Find where the given text appears and provide that cell's center as [x, y] coordinate. 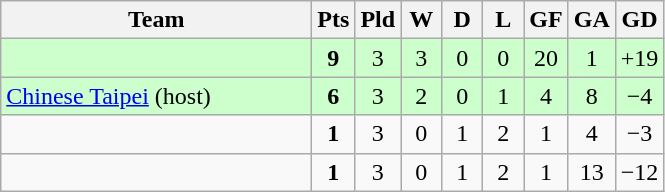
W [422, 20]
Team [156, 20]
Pts [334, 20]
Chinese Taipei (host) [156, 96]
D [462, 20]
20 [546, 58]
−4 [640, 96]
+19 [640, 58]
9 [334, 58]
L [504, 20]
GD [640, 20]
Pld [378, 20]
13 [592, 172]
8 [592, 96]
GA [592, 20]
−3 [640, 134]
GF [546, 20]
6 [334, 96]
−12 [640, 172]
